From the cell containing the given text, extract its center point as (x, y) coordinate. 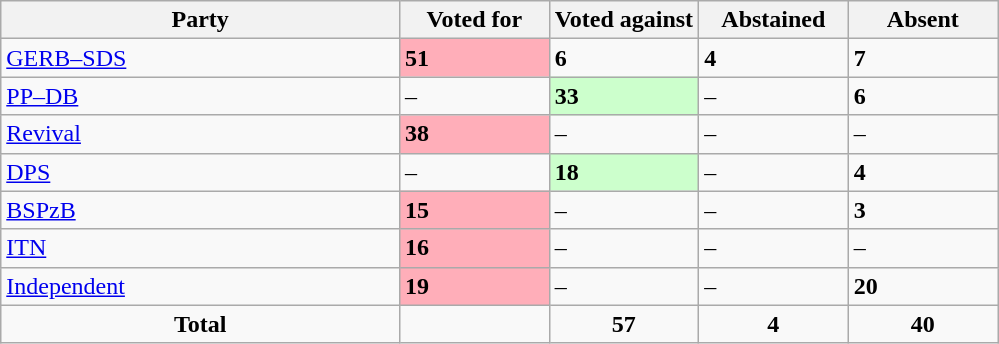
38 (475, 134)
Voted for (475, 20)
BSPzB (200, 210)
Absent (923, 20)
18 (624, 172)
40 (923, 324)
19 (475, 286)
7 (923, 58)
15 (475, 210)
DPS (200, 172)
16 (475, 248)
GERB–SDS (200, 58)
Total (200, 324)
Revival (200, 134)
51 (475, 58)
Independent (200, 286)
20 (923, 286)
33 (624, 96)
Abstained (774, 20)
PP–DB (200, 96)
Party (200, 20)
Voted against (624, 20)
3 (923, 210)
57 (624, 324)
ITN (200, 248)
